Search for the cell housing the specified text and yield its [X, Y] center coordinate. 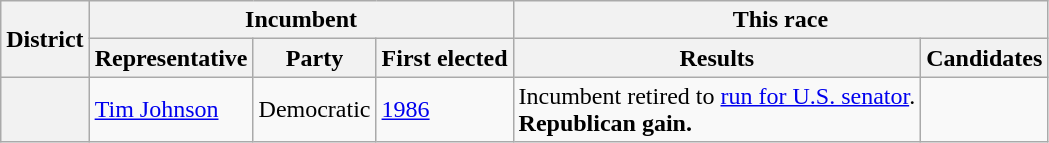
District [45, 39]
1986 [444, 110]
This race [780, 20]
Candidates [984, 58]
Results [717, 58]
Incumbent retired to run for U.S. senator.Republican gain. [717, 110]
Tim Johnson [171, 110]
Party [314, 58]
Representative [171, 58]
First elected [444, 58]
Incumbent [301, 20]
Democratic [314, 110]
